For the text-containing cell, return its midpoint in [x, y] coordinate format. 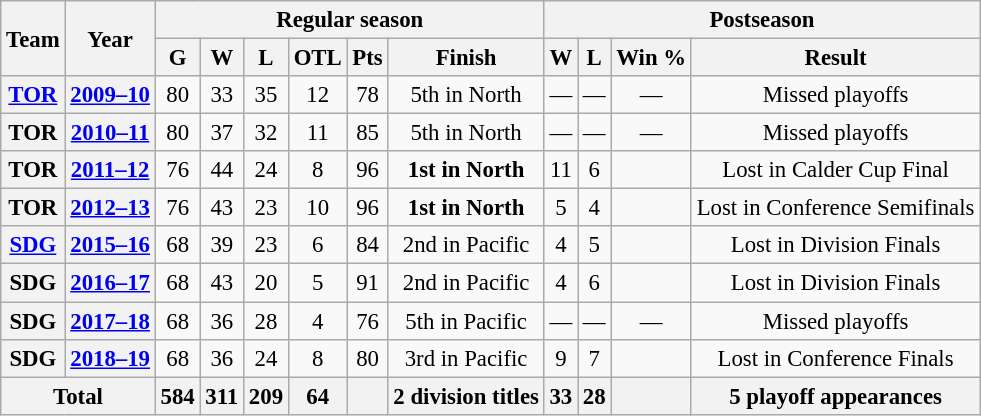
2 division titles [466, 396]
2010–11 [110, 133]
2016–17 [110, 283]
91 [368, 283]
35 [266, 95]
Year [110, 38]
5 playoff appearances [835, 396]
44 [222, 170]
78 [368, 95]
Lost in Calder Cup Final [835, 170]
64 [318, 396]
9 [560, 358]
G [178, 58]
2011–12 [110, 170]
Total [78, 396]
39 [222, 245]
Postseason [762, 20]
OTL [318, 58]
10 [318, 208]
Finish [466, 58]
Lost in Conference Semifinals [835, 208]
Team [33, 38]
2018–19 [110, 358]
311 [222, 396]
Regular season [350, 20]
2017–18 [110, 321]
5th in Pacific [466, 321]
209 [266, 396]
Lost in Conference Finals [835, 358]
12 [318, 95]
Win % [651, 58]
2012–13 [110, 208]
20 [266, 283]
32 [266, 133]
Pts [368, 58]
584 [178, 396]
37 [222, 133]
2015–16 [110, 245]
3rd in Pacific [466, 358]
2009–10 [110, 95]
7 [594, 358]
Result [835, 58]
85 [368, 133]
84 [368, 245]
